Scan for the cell matching the given text and deliver its (X, Y) coordinate at center. 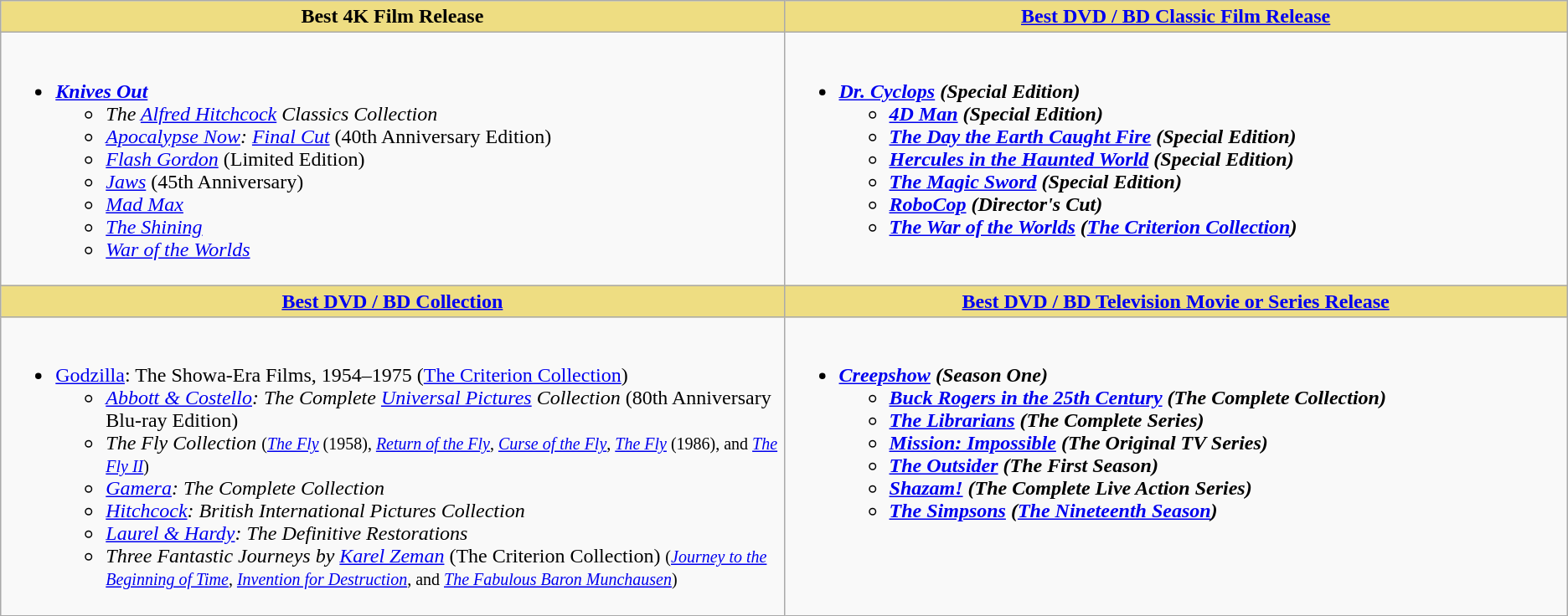
Best 4K Film Release (392, 17)
Best DVD / BD Classic Film Release (1176, 17)
Best DVD / BD Television Movie or Series Release (1176, 301)
Best DVD / BD Collection (392, 301)
